Pinpoint the cell where the given text exists, returning its [x, y] midpoint coordinate. 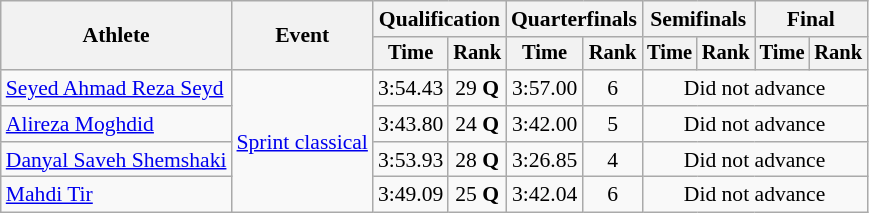
3:49.09 [410, 195]
Quarterfinals [574, 19]
Athlete [116, 36]
Mahdi Tir [116, 195]
3:42.00 [544, 124]
Semifinals [698, 19]
Final [811, 19]
3:53.93 [410, 160]
3:54.43 [410, 88]
Alireza Moghdid [116, 124]
Qualification [440, 19]
28 Q [477, 160]
Danyal Saveh Shemshaki [116, 160]
3:26.85 [544, 160]
Event [302, 36]
3:57.00 [544, 88]
3:43.80 [410, 124]
3:42.04 [544, 195]
4 [612, 160]
24 Q [477, 124]
29 Q [477, 88]
Sprint classical [302, 141]
25 Q [477, 195]
Seyed Ahmad Reza Seyd [116, 88]
5 [612, 124]
